Identify which cell holds the provided text, then report its (x, y) central coordinate. 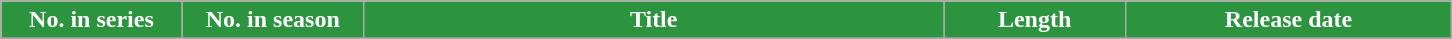
Title (653, 20)
No. in series (92, 20)
Length (1034, 20)
Release date (1288, 20)
No. in season (272, 20)
